Determine the [X, Y] coordinate at the center of the cell enclosing the given text.  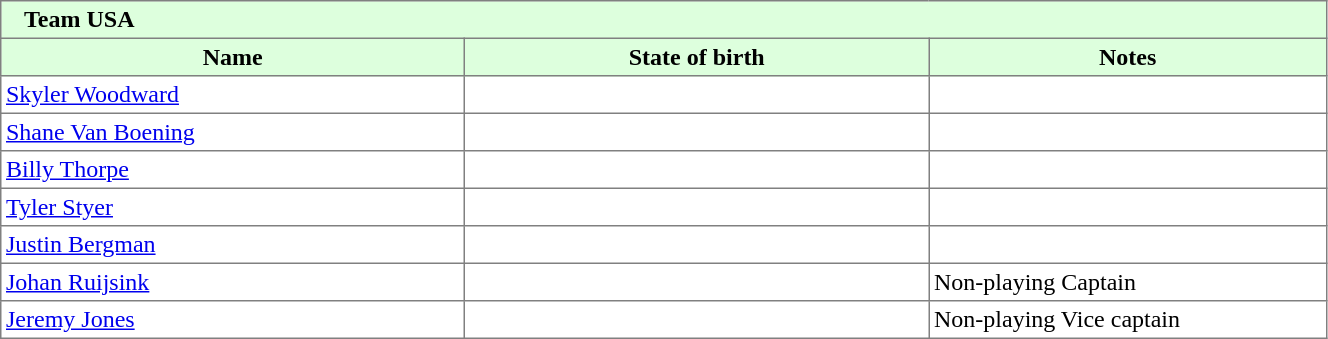
Shane Van Boening [233, 132]
Tyler Styer [233, 207]
State of birth [697, 57]
Name [233, 57]
Johan Ruijsink [233, 282]
Jeremy Jones [233, 320]
Skyler Woodward [233, 95]
Team USA [664, 20]
Non-playing Captain [1128, 282]
Billy Thorpe [233, 170]
Notes [1128, 57]
Non-playing Vice captain [1128, 320]
Justin Bergman [233, 245]
